Locate the cell with the specified text and output its (X, Y) center coordinate. 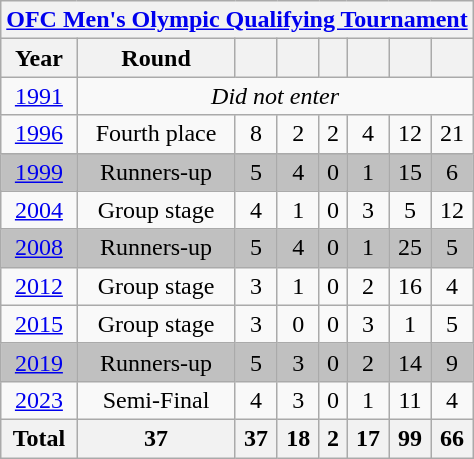
66 (452, 438)
8 (256, 134)
2015 (39, 324)
Semi-Final (156, 400)
25 (410, 248)
15 (410, 172)
Total (39, 438)
6 (452, 172)
OFC Men's Olympic Qualifying Tournament (237, 20)
14 (410, 362)
Round (156, 58)
1999 (39, 172)
Did not enter (275, 96)
2023 (39, 400)
18 (298, 438)
2004 (39, 210)
99 (410, 438)
1996 (39, 134)
2019 (39, 362)
Fourth place (156, 134)
2012 (39, 286)
9 (452, 362)
11 (410, 400)
16 (410, 286)
1991 (39, 96)
2008 (39, 248)
17 (368, 438)
21 (452, 134)
Year (39, 58)
